Pinpoint the cell where the given text exists, returning its (X, Y) midpoint coordinate. 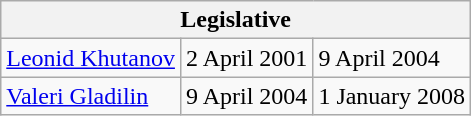
Valeri Gladilin (91, 96)
Leonid Khutanov (91, 58)
2 April 2001 (246, 58)
1 January 2008 (392, 96)
Legislative (236, 20)
